Capture the cell that displays the provided text and extract its (X, Y) central coordinate. 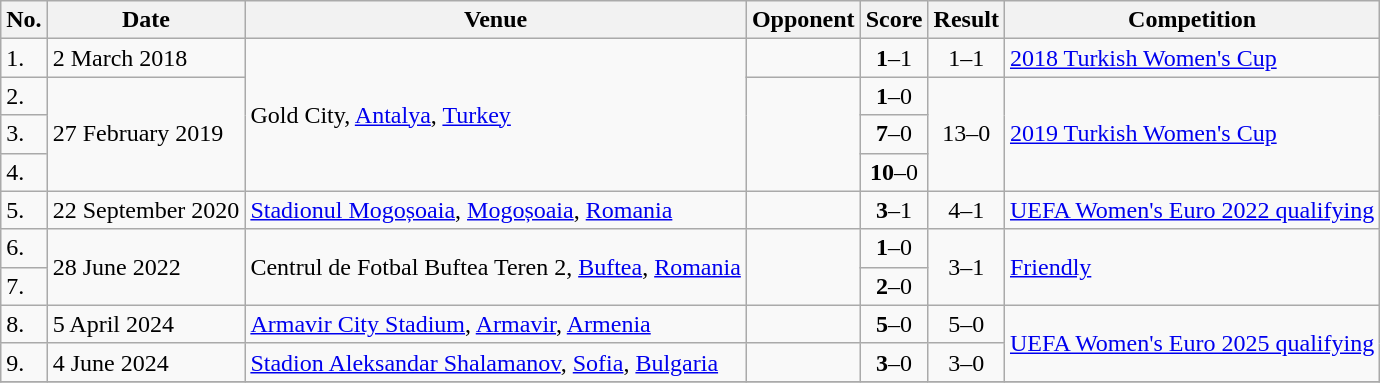
10–0 (894, 172)
4–1 (966, 210)
4. (24, 172)
Venue (496, 20)
Friendly (1192, 267)
Centrul de Fotbal Buftea Teren 2, Buftea, Romania (496, 267)
2019 Turkish Women's Cup (1192, 134)
8. (24, 324)
Result (966, 20)
Opponent (803, 20)
Gold City, Antalya, Turkey (496, 115)
2018 Turkish Women's Cup (1192, 58)
27 February 2019 (146, 134)
5 April 2024 (146, 324)
Competition (1192, 20)
2. (24, 96)
UEFA Women's Euro 2022 qualifying (1192, 210)
6. (24, 248)
3. (24, 134)
Date (146, 20)
28 June 2022 (146, 267)
2–0 (894, 286)
Score (894, 20)
7–0 (894, 134)
1. (24, 58)
Stadion Aleksandar Shalamanov, Sofia, Bulgaria (496, 362)
13–0 (966, 134)
5. (24, 210)
4 June 2024 (146, 362)
Stadionul Mogoșoaia, Mogoșoaia, Romania (496, 210)
2 March 2018 (146, 58)
22 September 2020 (146, 210)
No. (24, 20)
Armavir City Stadium, Armavir, Armenia (496, 324)
9. (24, 362)
7. (24, 286)
UEFA Women's Euro 2025 qualifying (1192, 343)
